Pinpoint the cell where the given text exists, returning its (x, y) midpoint coordinate. 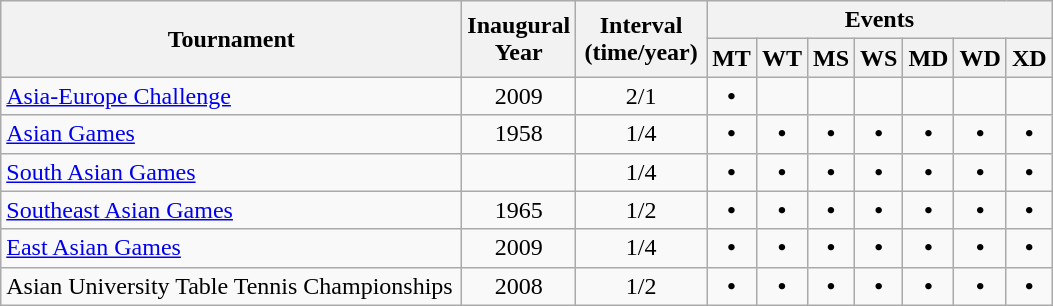
MT (732, 58)
WS (879, 58)
MD (928, 58)
2008 (519, 286)
2/1 (642, 96)
Events (880, 20)
South Asian Games (232, 172)
Asian Games (232, 134)
MS (830, 58)
Asian University Table Tennis Championships (232, 286)
East Asian Games (232, 248)
InauguralYear (519, 39)
XD (1029, 58)
WT (782, 58)
WD (980, 58)
Asia-Europe Challenge (232, 96)
1965 (519, 210)
Interval(time/year) (642, 39)
Southeast Asian Games (232, 210)
1958 (519, 134)
Tournament (232, 39)
